Locate the cell with the specified text and output its (x, y) center coordinate. 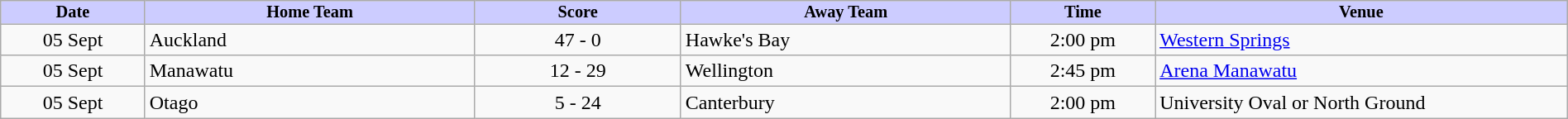
Arena Manawatu (1361, 71)
Otago (309, 102)
2:45 pm (1083, 71)
47 - 0 (577, 40)
Auckland (309, 40)
Time (1083, 12)
Venue (1361, 12)
Home Team (309, 12)
Western Springs (1361, 40)
Date (73, 12)
Canterbury (845, 102)
Away Team (845, 12)
Wellington (845, 71)
12 - 29 (577, 71)
Hawke's Bay (845, 40)
University Oval or North Ground (1361, 102)
Score (577, 12)
Manawatu (309, 71)
5 - 24 (577, 102)
